Determine the [X, Y] coordinate at the center of the cell enclosing the given text.  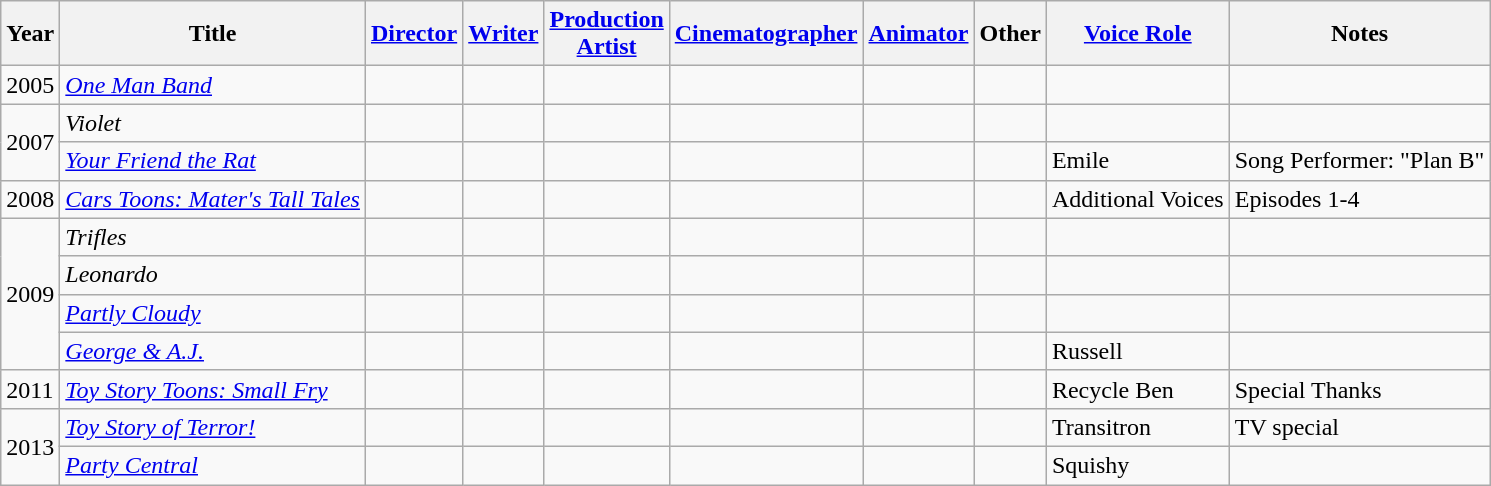
Writer [504, 34]
Song Performer: "Plan B" [1360, 161]
2007 [30, 142]
Special Thanks [1360, 389]
Your Friend the Rat [213, 161]
Animator [918, 34]
2011 [30, 389]
Toy Story of Terror! [213, 427]
Partly Cloudy [213, 313]
2005 [30, 85]
Additional Voices [1138, 199]
2013 [30, 446]
Emile [1138, 161]
Other [1010, 34]
Year [30, 34]
Recycle Ben [1138, 389]
Voice Role [1138, 34]
Trifles [213, 237]
One Man Band [213, 85]
ProductionArtist [606, 34]
2008 [30, 199]
TV special [1360, 427]
George & A.J. [213, 351]
Director [414, 34]
Transitron [1138, 427]
Leonardo [213, 275]
Episodes 1-4 [1360, 199]
Russell [1138, 351]
Toy Story Toons: Small Fry [213, 389]
Notes [1360, 34]
Cars Toons: Mater's Tall Tales [213, 199]
Title [213, 34]
Violet [213, 123]
Cinematographer [766, 34]
Party Central [213, 465]
2009 [30, 294]
Squishy [1138, 465]
